Pinpoint the cell where the given text exists, returning its [x, y] midpoint coordinate. 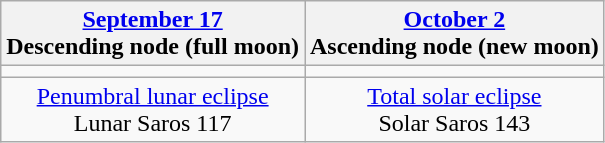
Penumbral lunar eclipseLunar Saros 117 [153, 110]
September 17Descending node (full moon) [153, 34]
Total solar eclipseSolar Saros 143 [454, 110]
October 2Ascending node (new moon) [454, 34]
